Search for the cell housing the specified text and yield its (X, Y) center coordinate. 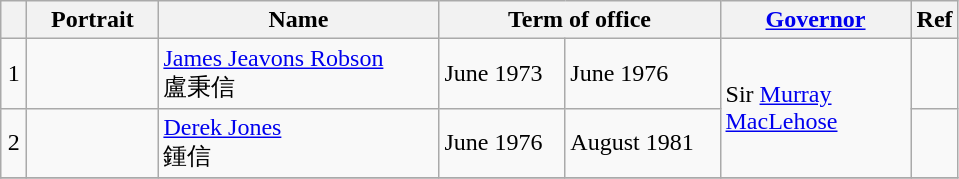
June 1973 (502, 74)
Term of office (580, 20)
Governor (816, 20)
Sir Murray MacLehose (816, 108)
Portrait (92, 20)
Ref (934, 20)
1 (14, 74)
August 1981 (642, 143)
2 (14, 143)
James Jeavons Robson盧秉信 (298, 74)
Name (298, 20)
Derek Jones鍾信 (298, 143)
